Search for the cell housing the specified text and yield its [x, y] center coordinate. 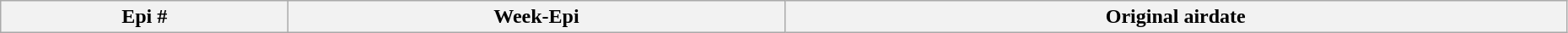
Original airdate [1176, 17]
Epi # [145, 17]
Week-Epi [536, 17]
